Return (x, y) of the center of cell containing provided text 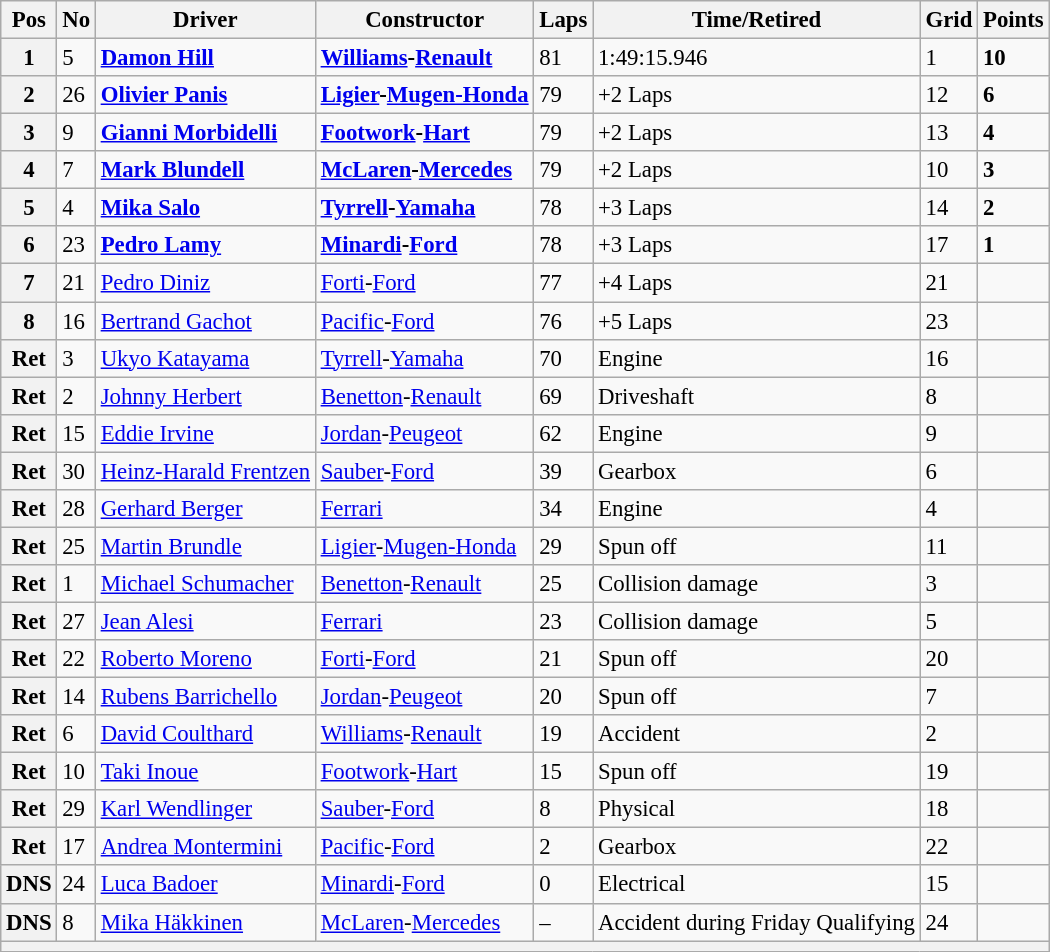
69 (564, 396)
Heinz-Harald Frentzen (205, 471)
1:49:15.946 (757, 58)
Pedro Lamy (205, 245)
26 (76, 95)
Gerhard Berger (205, 509)
Mika Salo (205, 208)
81 (564, 58)
Bertrand Gachot (205, 321)
Eddie Irvine (205, 433)
Driveshaft (757, 396)
11 (948, 546)
Jean Alesi (205, 621)
34 (564, 509)
Michael Schumacher (205, 584)
Taki Inoue (205, 772)
Damon Hill (205, 58)
Olivier Panis (205, 95)
+4 Laps (757, 283)
Grid (948, 20)
Martin Brundle (205, 546)
Time/Retired (757, 20)
Gianni Morbidelli (205, 133)
27 (76, 621)
Laps (564, 20)
Ukyo Katayama (205, 358)
28 (76, 509)
30 (76, 471)
David Coulthard (205, 734)
76 (564, 321)
Driver (205, 20)
18 (948, 809)
Luca Badoer (205, 885)
13 (948, 133)
Physical (757, 809)
Karl Wendlinger (205, 809)
Rubens Barrichello (205, 697)
Roberto Moreno (205, 659)
Mika Häkkinen (205, 922)
– (564, 922)
62 (564, 433)
Accident during Friday Qualifying (757, 922)
Pos (29, 20)
77 (564, 283)
Electrical (757, 885)
Pedro Diniz (205, 283)
Accident (757, 734)
Mark Blundell (205, 170)
Andrea Montermini (205, 847)
+5 Laps (757, 321)
39 (564, 471)
No (76, 20)
12 (948, 95)
Constructor (424, 20)
Points (1014, 20)
70 (564, 358)
Johnny Herbert (205, 396)
0 (564, 885)
